Capture the cell that displays the provided text and extract its (x, y) central coordinate. 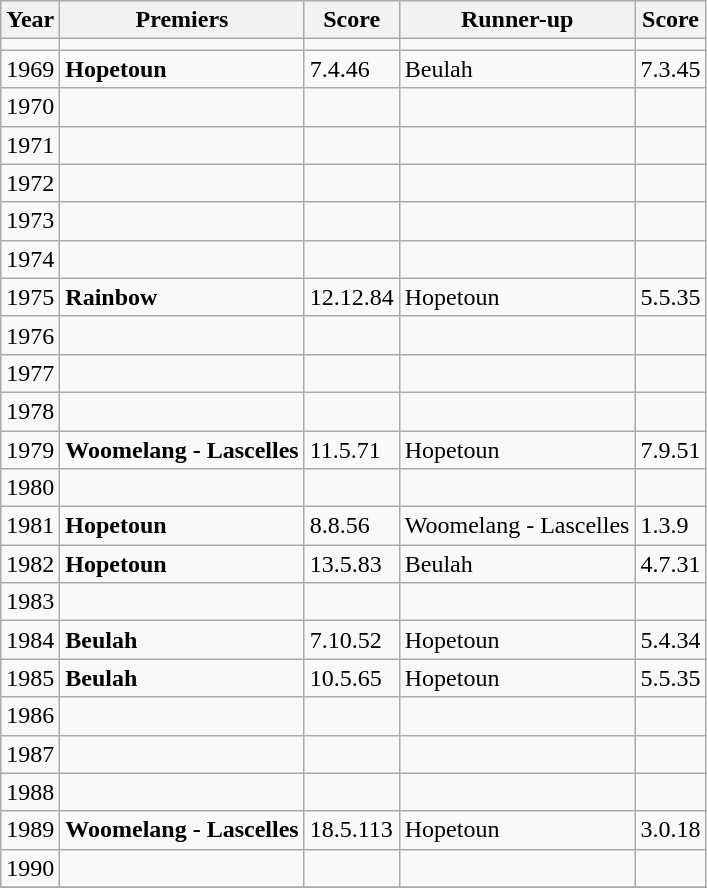
1987 (30, 754)
7.4.46 (352, 69)
1976 (30, 335)
Rainbow (182, 297)
1970 (30, 107)
1969 (30, 69)
1971 (30, 145)
1984 (30, 640)
1973 (30, 221)
3.0.18 (670, 830)
1977 (30, 373)
11.5.71 (352, 449)
12.12.84 (352, 297)
Premiers (182, 20)
1975 (30, 297)
13.5.83 (352, 564)
1982 (30, 564)
1972 (30, 183)
18.5.113 (352, 830)
1979 (30, 449)
8.8.56 (352, 526)
1989 (30, 830)
Runner-up (517, 20)
10.5.65 (352, 678)
5.4.34 (670, 640)
1986 (30, 716)
1985 (30, 678)
1974 (30, 259)
1.3.9 (670, 526)
4.7.31 (670, 564)
1980 (30, 488)
1990 (30, 868)
1983 (30, 602)
7.9.51 (670, 449)
1981 (30, 526)
1988 (30, 792)
Year (30, 20)
1978 (30, 411)
7.10.52 (352, 640)
7.3.45 (670, 69)
